Determine the [X, Y] coordinate at the center of the cell enclosing the given text.  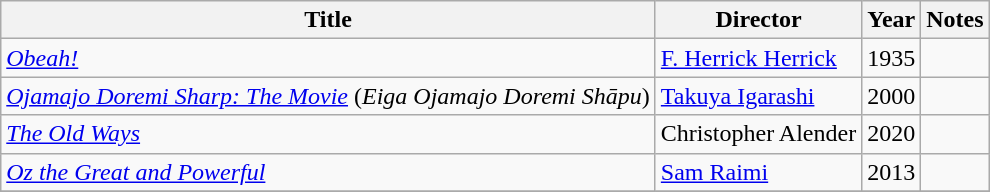
F. Herrick Herrick [758, 58]
Ojamajo Doremi Sharp: The Movie (Eiga Ojamajo Doremi Shāpu) [328, 96]
Oz the Great and Powerful [328, 172]
2000 [892, 96]
Christopher Alender [758, 134]
Year [892, 20]
Obeah! [328, 58]
The Old Ways [328, 134]
Title [328, 20]
1935 [892, 58]
2013 [892, 172]
Takuya Igarashi [758, 96]
Sam Raimi [758, 172]
Director [758, 20]
Notes [955, 20]
2020 [892, 134]
